For the text-containing cell, return its midpoint in (x, y) coordinate format. 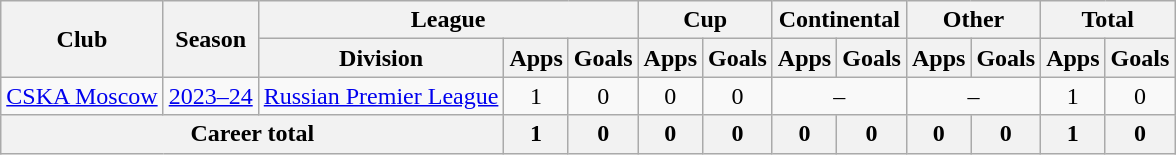
Cup (705, 20)
CSKA Moscow (82, 96)
2023–24 (210, 96)
Other (973, 20)
Season (210, 39)
League (448, 20)
Career total (252, 134)
Division (381, 58)
Club (82, 39)
Continental (839, 20)
Russian Premier League (381, 96)
Total (1108, 20)
